Identify which cell holds the provided text, then report its [X, Y] central coordinate. 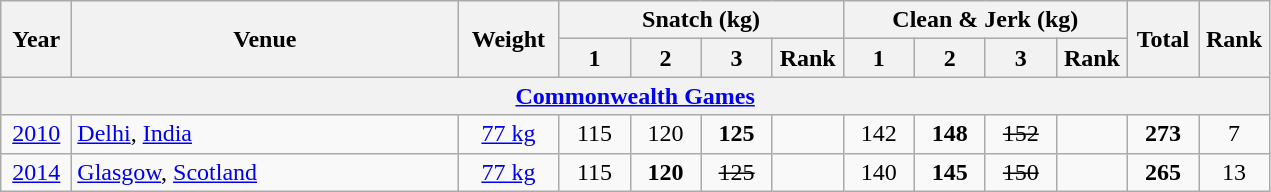
Delhi, India [265, 134]
13 [1234, 172]
148 [950, 134]
145 [950, 172]
142 [878, 134]
273 [1162, 134]
2010 [36, 134]
Weight [508, 39]
Snatch (kg) [701, 20]
2014 [36, 172]
152 [1020, 134]
Clean & Jerk (kg) [985, 20]
Glasgow, Scotland [265, 172]
Commonwealth Games [636, 96]
Venue [265, 39]
7 [1234, 134]
140 [878, 172]
Year [36, 39]
265 [1162, 172]
150 [1020, 172]
Total [1162, 39]
